From the cell containing the given text, extract its center point as [x, y] coordinate. 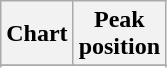
Chart [37, 34]
Peakposition [119, 34]
